Scan for the cell matching the given text and deliver its (x, y) coordinate at center. 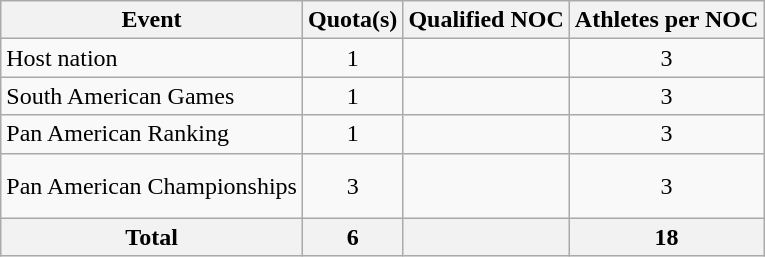
Host nation (152, 58)
Quota(s) (352, 20)
18 (666, 237)
Event (152, 20)
Total (152, 237)
Pan American Championships (152, 186)
Qualified NOC (486, 20)
South American Games (152, 96)
Athletes per NOC (666, 20)
Pan American Ranking (152, 134)
6 (352, 237)
